Return the (x, y) coordinate for the center point of the cell that contains the specified text.  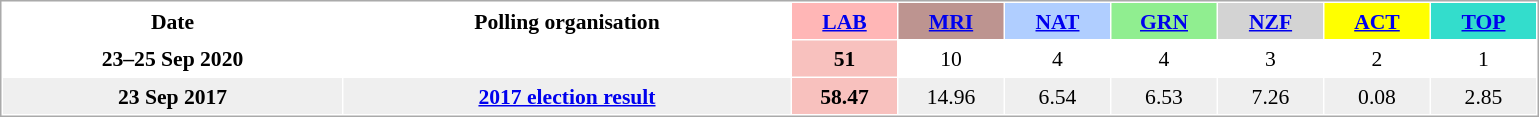
Date (172, 21)
LAB (844, 21)
51 (844, 58)
2 (1376, 58)
GRN (1164, 21)
23–25 Sep 2020 (172, 58)
NAT (1058, 21)
2017 election result (568, 96)
58.47 (844, 96)
23 Sep 2017 (172, 96)
TOP (1484, 21)
14.96 (950, 96)
1 (1484, 58)
NZF (1270, 21)
6.53 (1164, 96)
7.26 (1270, 96)
6.54 (1058, 96)
Polling organisation (568, 21)
0.08 (1376, 96)
MRI (950, 21)
10 (950, 58)
ACT (1376, 21)
2.85 (1484, 96)
3 (1270, 58)
